Pinpoint the cell where the given text exists, returning its (x, y) midpoint coordinate. 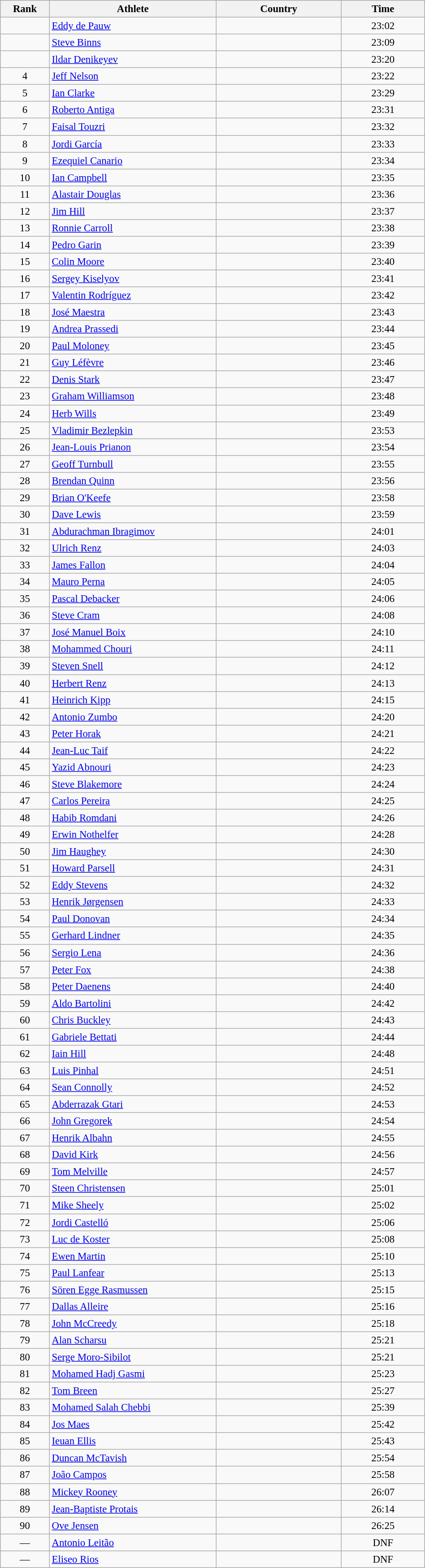
24:22 (383, 750)
23:58 (383, 498)
20 (25, 346)
55 (25, 936)
Alan Scharsu (133, 1340)
Mohamed Hadj Gasmi (133, 1374)
Ulrich Renz (133, 548)
Graham Williamson (133, 397)
13 (25, 228)
24:43 (383, 1020)
23:33 (383, 144)
32 (25, 548)
Sean Connolly (133, 1087)
24:56 (383, 1155)
Mohammed Chouri (133, 650)
60 (25, 1020)
19 (25, 329)
23:46 (383, 363)
24:04 (383, 565)
26:14 (383, 1509)
66 (25, 1121)
24:34 (383, 919)
Ian Campbell (133, 178)
Sergey Kiselyov (133, 278)
62 (25, 1054)
Steve Cram (133, 615)
24 (25, 413)
64 (25, 1087)
65 (25, 1105)
James Fallon (133, 565)
53 (25, 902)
23:32 (383, 127)
25:58 (383, 1475)
Mauro Perna (133, 582)
25:54 (383, 1458)
14 (25, 245)
Ildar Denikeyev (133, 60)
67 (25, 1138)
Mickey Rooney (133, 1492)
Steve Binns (133, 43)
Peter Horak (133, 733)
23:09 (383, 43)
77 (25, 1307)
Andrea Prassedi (133, 329)
25:18 (383, 1323)
Abdurachman Ibragimov (133, 531)
Colin Moore (133, 262)
24:38 (383, 970)
25:01 (383, 1188)
Eddy de Pauw (133, 26)
23:45 (383, 346)
29 (25, 498)
Mohamed Salah Chebbi (133, 1408)
Herbert Renz (133, 683)
57 (25, 970)
Paul Moloney (133, 346)
Iain Hill (133, 1054)
Rank (25, 9)
Serge Moro-Sibilot (133, 1357)
25:02 (383, 1205)
37 (25, 632)
Eddy Stevens (133, 885)
24:21 (383, 733)
Howard Parsell (133, 868)
63 (25, 1070)
78 (25, 1323)
Sören Egge Rasmussen (133, 1290)
Yazid Abnouri (133, 767)
Gerhard Lindner (133, 936)
24:30 (383, 852)
68 (25, 1155)
Jordi Castelló (133, 1222)
10 (25, 178)
Jeff Nelson (133, 76)
Jordi García (133, 144)
9 (25, 160)
Jos Maes (133, 1425)
24:36 (383, 953)
76 (25, 1290)
52 (25, 885)
51 (25, 868)
Ove Jensen (133, 1525)
Sergio Lena (133, 953)
24:06 (383, 599)
47 (25, 801)
23:55 (383, 464)
7 (25, 127)
23:02 (383, 26)
24:20 (383, 717)
Guy Léfèvre (133, 363)
34 (25, 582)
44 (25, 750)
Dave Lewis (133, 515)
80 (25, 1357)
25:27 (383, 1391)
23:41 (383, 278)
72 (25, 1222)
41 (25, 700)
Luis Pinhal (133, 1070)
Tom Breen (133, 1391)
69 (25, 1172)
23:31 (383, 110)
Ieuan Ellis (133, 1441)
Abderrazak Gtari (133, 1105)
Tom Melville (133, 1172)
Pascal Debacker (133, 599)
24:28 (383, 835)
Steven Snell (133, 666)
5 (25, 93)
24:35 (383, 936)
73 (25, 1239)
45 (25, 767)
Antonio Leitão (133, 1542)
José Maestra (133, 312)
23:54 (383, 447)
46 (25, 784)
Ezequiel Canario (133, 160)
30 (25, 515)
João Campos (133, 1475)
Jim Hill (133, 211)
25:23 (383, 1374)
25:16 (383, 1307)
Luc de Koster (133, 1239)
12 (25, 211)
23:48 (383, 397)
23:39 (383, 245)
31 (25, 531)
Roberto Antiga (133, 110)
Aldo Bartolini (133, 1003)
24:11 (383, 650)
54 (25, 919)
John McCreedy (133, 1323)
24:55 (383, 1138)
70 (25, 1188)
25:15 (383, 1290)
23:56 (383, 481)
Paul Lanfear (133, 1273)
56 (25, 953)
25:06 (383, 1222)
24:01 (383, 531)
26:07 (383, 1492)
Herb Wills (133, 413)
24:10 (383, 632)
39 (25, 666)
24:03 (383, 548)
24:24 (383, 784)
49 (25, 835)
Brendan Quinn (133, 481)
8 (25, 144)
28 (25, 481)
23:43 (383, 312)
Valentin Rodríguez (133, 295)
Ewen Martin (133, 1256)
89 (25, 1509)
4 (25, 76)
Steve Blakemore (133, 784)
Faisal Touzri (133, 127)
24:15 (383, 700)
79 (25, 1340)
24:32 (383, 885)
23:35 (383, 178)
Athlete (133, 9)
23 (25, 397)
23:59 (383, 515)
24:54 (383, 1121)
24:12 (383, 666)
John Gregorek (133, 1121)
50 (25, 852)
35 (25, 599)
David Kirk (133, 1155)
23:40 (383, 262)
25:08 (383, 1239)
24:42 (383, 1003)
27 (25, 464)
Chris Buckley (133, 1020)
Heinrich Kipp (133, 700)
23:38 (383, 228)
25:10 (383, 1256)
24:31 (383, 868)
Peter Fox (133, 970)
Alastair Douglas (133, 194)
23:29 (383, 93)
82 (25, 1391)
24:57 (383, 1172)
16 (25, 278)
83 (25, 1408)
22 (25, 380)
48 (25, 818)
Jean-Luc Taif (133, 750)
Henrik Albahn (133, 1138)
6 (25, 110)
25:13 (383, 1273)
Jim Haughey (133, 852)
40 (25, 683)
Country (279, 9)
25 (25, 430)
Dallas Alleire (133, 1307)
25:43 (383, 1441)
87 (25, 1475)
85 (25, 1441)
21 (25, 363)
43 (25, 733)
23:36 (383, 194)
58 (25, 986)
Gabriele Bettati (133, 1037)
Ian Clarke (133, 93)
84 (25, 1425)
Antonio Zumbo (133, 717)
Eliseo Rios (133, 1559)
24:25 (383, 801)
86 (25, 1458)
81 (25, 1374)
Vladimir Bezlepkin (133, 430)
Paul Donovan (133, 919)
74 (25, 1256)
Time (383, 9)
71 (25, 1205)
23:44 (383, 329)
23:37 (383, 211)
23:42 (383, 295)
38 (25, 650)
Steen Christensen (133, 1188)
90 (25, 1525)
Mike Sheely (133, 1205)
24:05 (383, 582)
24:33 (383, 902)
17 (25, 295)
Geoff Turnbull (133, 464)
Erwin Nothelfer (133, 835)
24:08 (383, 615)
José Manuel Boix (133, 632)
Carlos Pereira (133, 801)
Brian O'Keefe (133, 498)
59 (25, 1003)
Pedro Garin (133, 245)
75 (25, 1273)
23:53 (383, 430)
23:20 (383, 60)
15 (25, 262)
24:44 (383, 1037)
23:47 (383, 380)
24:48 (383, 1054)
24:53 (383, 1105)
23:22 (383, 76)
23:49 (383, 413)
Duncan McTavish (133, 1458)
24:26 (383, 818)
Habib Romdani (133, 818)
24:13 (383, 683)
26:25 (383, 1525)
61 (25, 1037)
Denis Stark (133, 380)
Jean-Louis Prianon (133, 447)
24:51 (383, 1070)
Peter Daenens (133, 986)
24:52 (383, 1087)
Ronnie Carroll (133, 228)
33 (25, 565)
18 (25, 312)
26 (25, 447)
42 (25, 717)
Henrik Jørgensen (133, 902)
23:34 (383, 160)
24:40 (383, 986)
11 (25, 194)
36 (25, 615)
88 (25, 1492)
Jean-Baptiste Protais (133, 1509)
25:39 (383, 1408)
24:23 (383, 767)
25:42 (383, 1425)
